Identify which cell holds the provided text, then report its [X, Y] central coordinate. 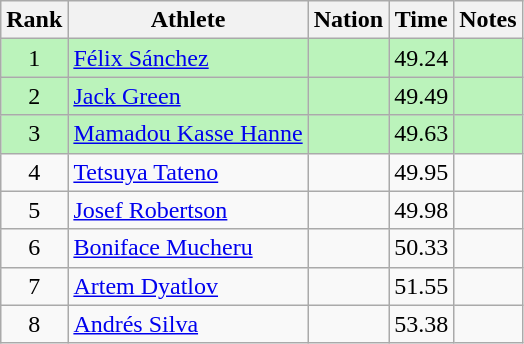
Rank [34, 20]
49.95 [422, 172]
Félix Sánchez [188, 58]
1 [34, 58]
Nation [348, 20]
2 [34, 96]
Mamadou Kasse Hanne [188, 134]
5 [34, 210]
Andrés Silva [188, 324]
Notes [488, 20]
8 [34, 324]
49.63 [422, 134]
50.33 [422, 248]
49.98 [422, 210]
Josef Robertson [188, 210]
4 [34, 172]
49.24 [422, 58]
7 [34, 286]
49.49 [422, 96]
3 [34, 134]
6 [34, 248]
Athlete [188, 20]
53.38 [422, 324]
Jack Green [188, 96]
Artem Dyatlov [188, 286]
Boniface Mucheru [188, 248]
51.55 [422, 286]
Time [422, 20]
Tetsuya Tateno [188, 172]
